Pinpoint the cell where the given text exists, returning its [X, Y] midpoint coordinate. 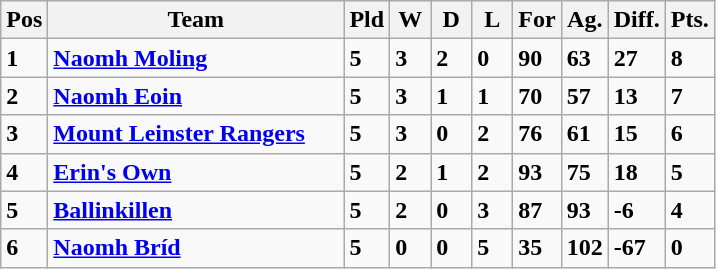
18 [636, 172]
15 [636, 134]
Diff. [636, 20]
Erin's Own [196, 172]
Pld [367, 20]
D [452, 20]
Naomh Bríd [196, 248]
35 [537, 248]
Mount Leinster Rangers [196, 134]
102 [584, 248]
61 [584, 134]
13 [636, 96]
75 [584, 172]
7 [690, 96]
87 [537, 210]
-67 [636, 248]
Ag. [584, 20]
90 [537, 58]
8 [690, 58]
-6 [636, 210]
Pts. [690, 20]
63 [584, 58]
27 [636, 58]
For [537, 20]
Team [196, 20]
Ballinkillen [196, 210]
Naomh Eoin [196, 96]
W [410, 20]
57 [584, 96]
Pos [24, 20]
76 [537, 134]
Naomh Moling [196, 58]
L [492, 20]
70 [537, 96]
